Search for the cell housing the specified text and yield its [X, Y] center coordinate. 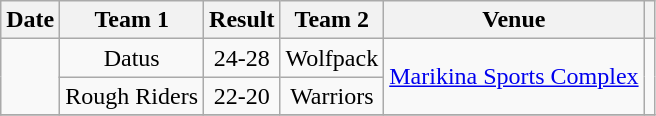
Warriors [332, 96]
Team 2 [332, 20]
Wolfpack [332, 58]
24-28 [242, 58]
Date [30, 20]
Result [242, 20]
Venue [514, 20]
Marikina Sports Complex [514, 77]
Datus [132, 58]
Team 1 [132, 20]
Rough Riders [132, 96]
22-20 [242, 96]
